Locate the cell with the specified text and output its (x, y) center coordinate. 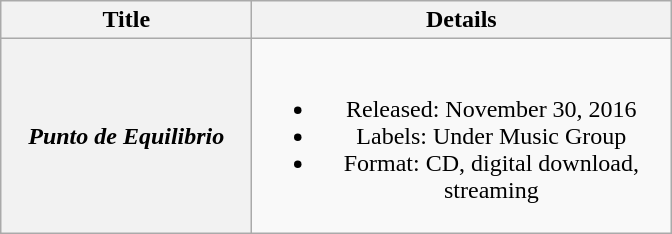
Details (462, 20)
Released: November 30, 2016Labels: Under Music GroupFormat: CD, digital download, streaming (462, 136)
Title (126, 20)
Punto de Equilibrio (126, 136)
